Find where the given text appears and provide that cell's center as [x, y] coordinate. 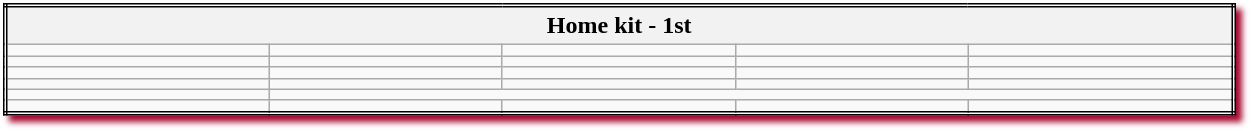
Home kit - 1st [619, 25]
